Scan for the cell matching the given text and deliver its (X, Y) coordinate at center. 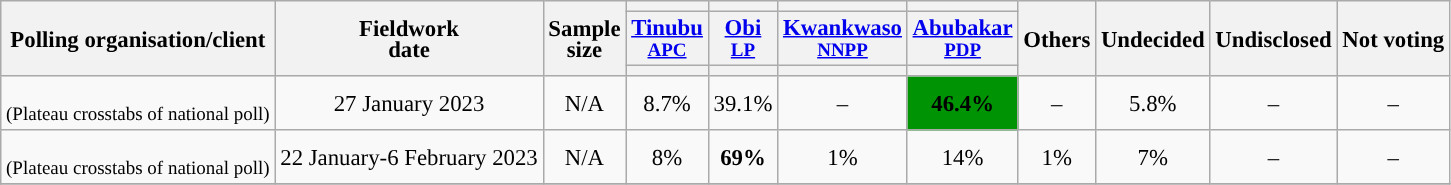
8.7% (667, 103)
69% (742, 157)
Others (1057, 38)
ObiLP (742, 39)
Samplesize (584, 38)
Not voting (1393, 38)
Polling organisation/client (138, 38)
AbubakarPDP (962, 39)
Undisclosed (1274, 38)
8% (667, 157)
TinubuAPC (667, 39)
22 January-6 February 2023 (409, 157)
KwankwasoNNPP (843, 39)
7% (1153, 157)
5.8% (1153, 103)
46.4% (962, 103)
Fieldworkdate (409, 38)
14% (962, 157)
39.1% (742, 103)
27 January 2023 (409, 103)
Undecided (1153, 38)
